Detect which cell encompasses the target text, then output its [X, Y] center coordinate. 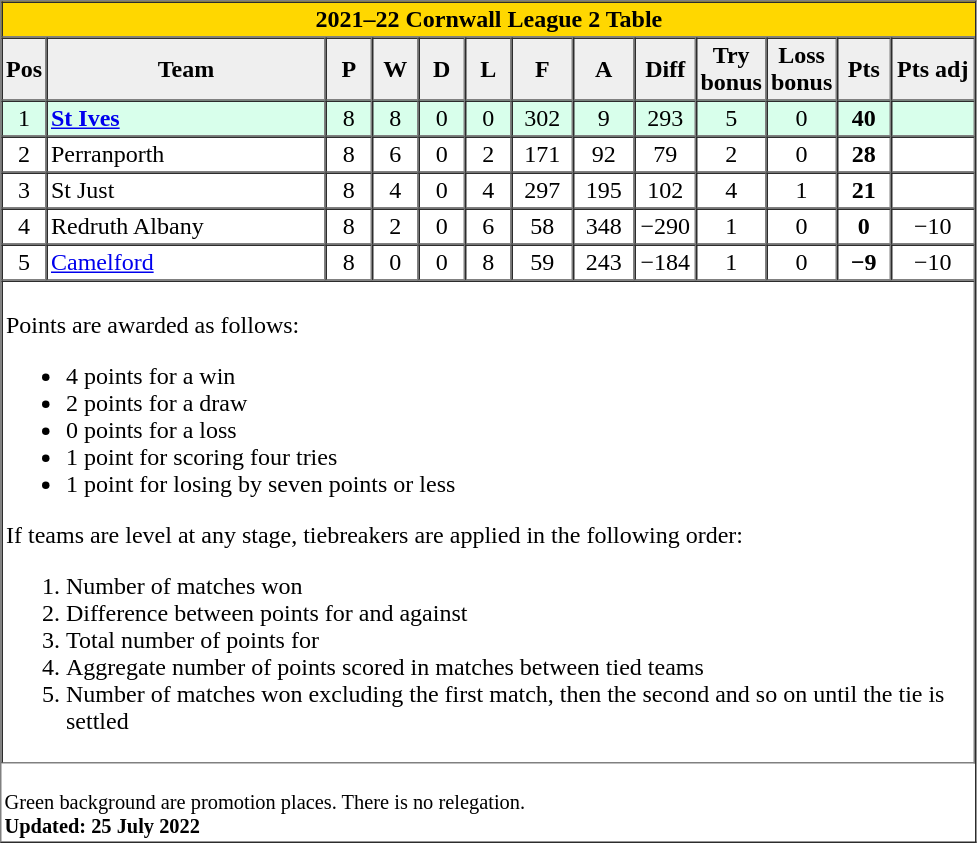
D [441, 70]
Green background are promotion places. There is no relegation. Updated: 25 July 2022 [488, 803]
302 [543, 118]
Pts [864, 70]
79 [665, 154]
Redruth Albany [186, 226]
348 [604, 226]
Team [186, 70]
A [604, 70]
21 [864, 190]
−9 [864, 262]
58 [543, 226]
9 [604, 118]
195 [604, 190]
−184 [665, 262]
297 [543, 190]
St Just [186, 190]
102 [665, 190]
92 [604, 154]
L [488, 70]
243 [604, 262]
Loss bonus [801, 70]
Pts adj [933, 70]
Diff [665, 70]
St Ives [186, 118]
−290 [665, 226]
293 [665, 118]
Perranporth [186, 154]
P [349, 70]
40 [864, 118]
28 [864, 154]
59 [543, 262]
Camelford [186, 262]
171 [543, 154]
Try bonus [731, 70]
2021–22 Cornwall League 2 Table [488, 20]
Pos [24, 70]
F [543, 70]
3 [24, 190]
W [395, 70]
